Determine the (x, y) coordinate at the center of the cell enclosing the given text.  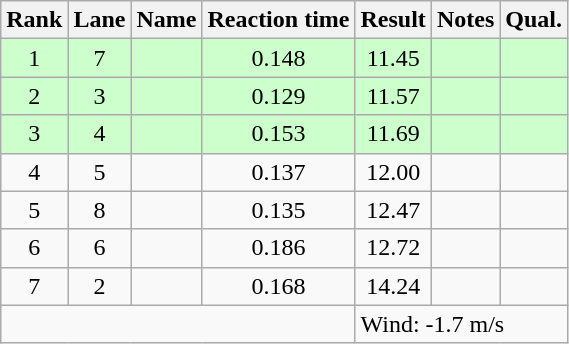
Wind: -1.7 m/s (462, 324)
0.137 (278, 172)
0.135 (278, 210)
Qual. (534, 20)
11.69 (393, 134)
0.148 (278, 58)
Reaction time (278, 20)
Notes (465, 20)
12.00 (393, 172)
1 (34, 58)
Result (393, 20)
8 (100, 210)
Lane (100, 20)
Name (166, 20)
11.45 (393, 58)
12.47 (393, 210)
Rank (34, 20)
0.168 (278, 286)
0.186 (278, 248)
12.72 (393, 248)
0.129 (278, 96)
14.24 (393, 286)
0.153 (278, 134)
11.57 (393, 96)
